Find where the given text appears and provide that cell's center as [x, y] coordinate. 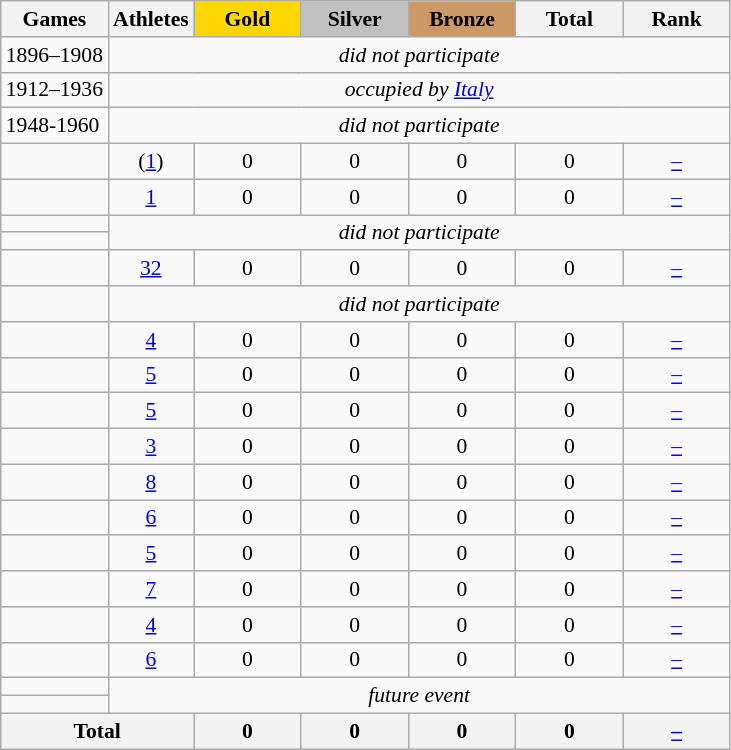
Bronze [462, 19]
Games [54, 19]
occupied by Italy [419, 90]
1912–1936 [54, 90]
Silver [354, 19]
Gold [248, 19]
1948-1960 [54, 126]
Athletes [151, 19]
future event [419, 696]
(1) [151, 162]
1896–1908 [54, 55]
1 [151, 197]
3 [151, 447]
7 [151, 589]
Rank [676, 19]
32 [151, 269]
8 [151, 482]
